Output the (x, y) coordinate of the center of the cell containing the given text.  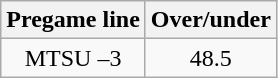
MTSU –3 (74, 58)
Pregame line (74, 20)
Over/under (210, 20)
48.5 (210, 58)
